Pinpoint the cell where the given text exists, returning its [x, y] midpoint coordinate. 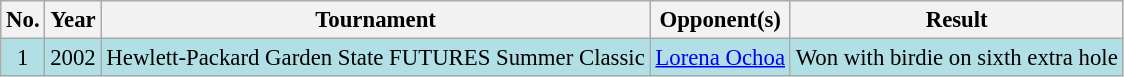
1 [23, 58]
2002 [73, 58]
Won with birdie on sixth extra hole [956, 58]
Result [956, 20]
Hewlett-Packard Garden State FUTURES Summer Classic [376, 58]
Tournament [376, 20]
Opponent(s) [720, 20]
No. [23, 20]
Year [73, 20]
Lorena Ochoa [720, 58]
